Provide the (X, Y) coordinate of the cell's center where the given text is located.  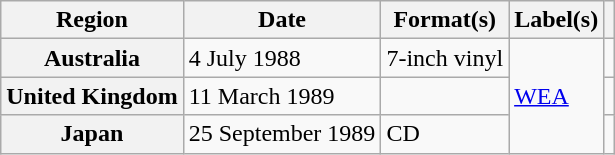
11 March 1989 (282, 96)
Australia (92, 58)
7-inch vinyl (445, 58)
United Kingdom (92, 96)
Format(s) (445, 20)
4 July 1988 (282, 58)
WEA (556, 96)
Region (92, 20)
25 September 1989 (282, 134)
Label(s) (556, 20)
Japan (92, 134)
CD (445, 134)
Date (282, 20)
